Scan for the cell matching the given text and deliver its [x, y] coordinate at center. 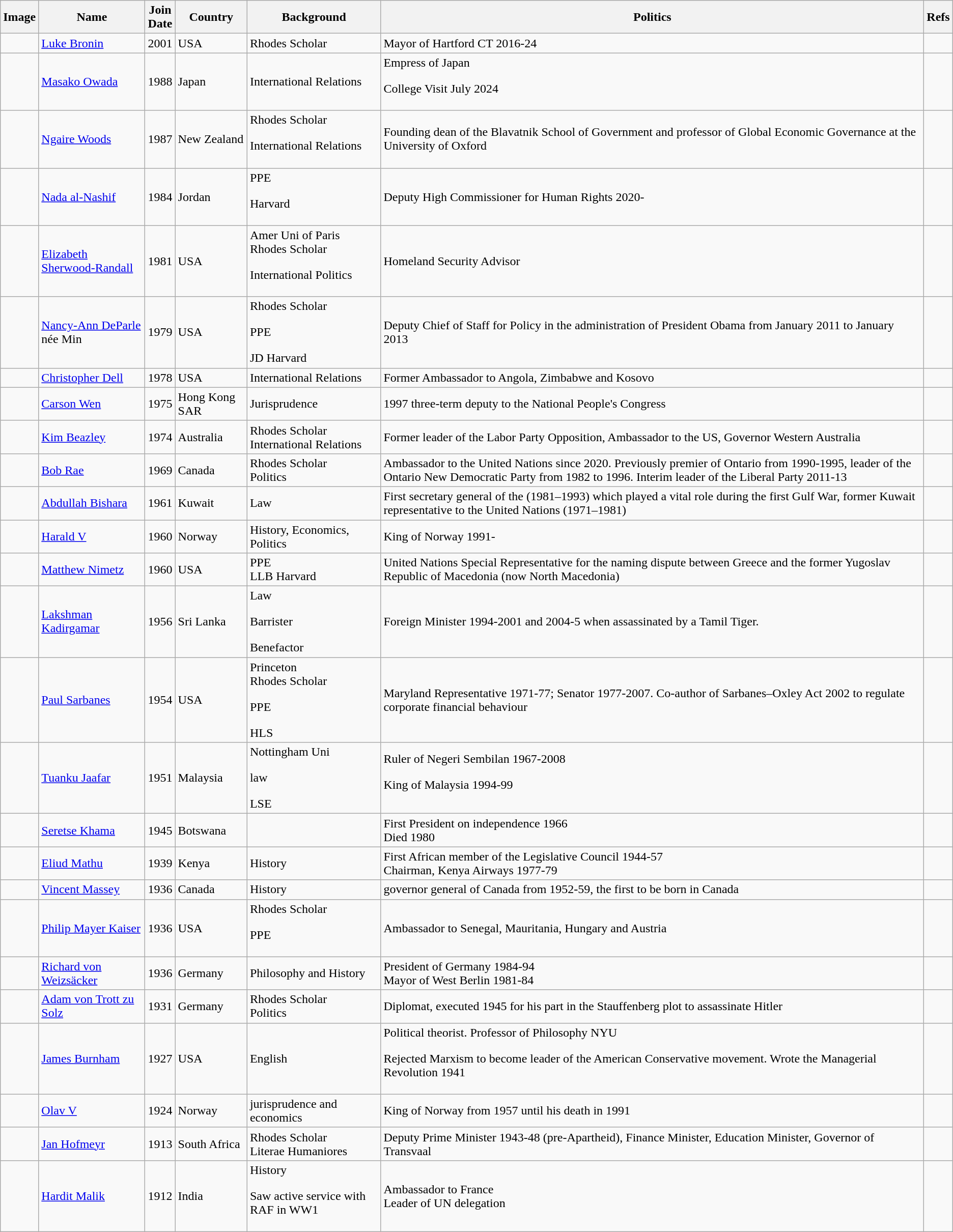
New Zealand [211, 139]
1984 [160, 196]
1981 [160, 261]
Richard von Weizsäcker [92, 973]
Harald V [92, 536]
1945 [160, 830]
Background [314, 17]
JoinDate [160, 17]
Carson Wen [92, 404]
1997 three-term deputy to the National People's Congress [653, 404]
Deputy Prime Minister 1943-48 (pre-Apartheid), Finance Minister, Education Minister, Governor of Transvaal [653, 1144]
PrincetonRhodes ScholarPPEHLS [314, 700]
jurisprudence and economics [314, 1110]
Ruler of Negeri Sembilan 1967-2008King of Malaysia 1994-99 [653, 778]
First African member of the Legislative Council 1944-57Chairman, Kenya Airways 1977-79 [653, 863]
English [314, 1058]
James Burnham [92, 1058]
Nada al-Nashif [92, 196]
Deputy High Commissioner for Human Rights 2020- [653, 196]
Law [314, 503]
King of Norway 1991- [653, 536]
Luke Bronin [92, 43]
First President on independence 1966Died 1980 [653, 830]
Paul Sarbanes [92, 700]
Jordan [211, 196]
Vincent Massey [92, 890]
Seretse Khama [92, 830]
Kuwait [211, 503]
1961 [160, 503]
Homeland Security Advisor [653, 261]
Former leader of the Labor Party Opposition, Ambassador to the US, Governor Western Australia [653, 437]
Rhodes ScholarPPEJD Harvard [314, 332]
Refs [938, 17]
United Nations Special Representative for the naming dispute between Greece and the former Yugoslav Republic of Macedonia (now North Macedonia) [653, 570]
Country [211, 17]
LawBarristerBenefactor [314, 622]
Mayor of Hartford CT 2016-24 [653, 43]
Malaysia [211, 778]
Rhodes ScholarLiterae Humaniores [314, 1144]
Japan [211, 81]
1912 [160, 1196]
governor general of Canada from 1952-59, the first to be born in Canada [653, 890]
Elizabeth Sherwood-Randall [92, 261]
Masako Owada [92, 81]
Tuanku Jaafar [92, 778]
Australia [211, 437]
Empress of JapanCollege Visit July 2024 [653, 81]
1939 [160, 863]
Ambassador to Senegal, Mauritania, Hungary and Austria [653, 928]
1951 [160, 778]
1913 [160, 1144]
Hardit Malik [92, 1196]
Amer Uni of ParisRhodes ScholarInternational Politics [314, 261]
1956 [160, 622]
Jurisprudence [314, 404]
Politics [653, 17]
Adam von Trott zu Solz [92, 1007]
Botswana [211, 830]
Philosophy and History [314, 973]
1954 [160, 700]
Ngaire Woods [92, 139]
Olav V [92, 1110]
Rhodes Scholar [314, 43]
History, Economics, Politics [314, 536]
Lakshman Kadirgamar [92, 622]
Deputy Chief of Staff for Policy in the administration of President Obama from January 2011 to January 2013 [653, 332]
South Africa [211, 1144]
Christopher Dell [92, 378]
Rhodes ScholarPPE [314, 928]
Name [92, 17]
President of Germany 1984-94Mayor of West Berlin 1981-84 [653, 973]
Kenya [211, 863]
Image [19, 17]
2001 [160, 43]
1974 [160, 437]
Abdullah Bishara [92, 503]
Maryland Representative 1971-77; Senator 1977-2007. Co-author of Sarbanes–Oxley Act 2002 to regulate corporate financial behaviour [653, 700]
1978 [160, 378]
HistorySaw active service with RAF in WW1 [314, 1196]
Hong Kong SAR [211, 404]
Matthew Nimetz [92, 570]
Diplomat, executed 1945 for his part in the Stauffenberg plot to assassinate Hitler [653, 1007]
Former Ambassador to Angola, Zimbabwe and Kosovo [653, 378]
PPELLB Harvard [314, 570]
PPEHarvard [314, 196]
Jan Hofmeyr [92, 1144]
1979 [160, 332]
Nottingham UnilawLSE [314, 778]
Philip Mayer Kaiser [92, 928]
Bob Rae [92, 470]
1988 [160, 81]
King of Norway from 1957 until his death in 1991 [653, 1110]
1924 [160, 1110]
Kim Beazley [92, 437]
Founding dean of the Blavatnik School of Government and professor of Global Economic Governance at the University of Oxford [653, 139]
1987 [160, 139]
1927 [160, 1058]
Nancy-Ann DeParle née Min [92, 332]
1969 [160, 470]
Eliud Mathu [92, 863]
Foreign Minister 1994-2001 and 2004-5 when assassinated by a Tamil Tiger. [653, 622]
India [211, 1196]
1975 [160, 404]
Ambassador to FranceLeader of UN delegation [653, 1196]
Sri Lanka [211, 622]
1931 [160, 1007]
